From the cell containing the given text, extract its center point as (x, y) coordinate. 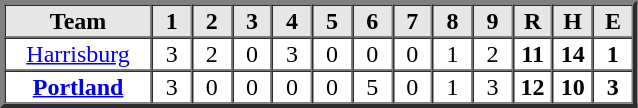
12 (533, 86)
11 (533, 54)
R (533, 20)
10 (573, 86)
E (613, 20)
14 (573, 54)
Harrisburg (78, 54)
8 (452, 20)
4 (292, 20)
H (573, 20)
Portland (78, 86)
6 (372, 20)
9 (492, 20)
Team (78, 20)
7 (412, 20)
